Search for the cell housing the specified text and yield its (X, Y) center coordinate. 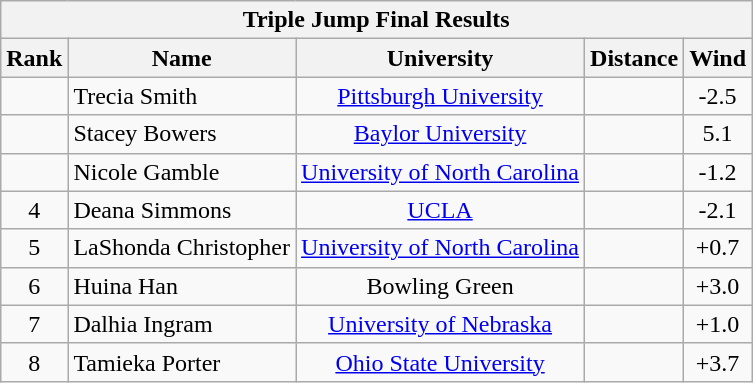
Dalhia Ingram (182, 324)
Trecia Smith (182, 96)
5.1 (718, 134)
+3.0 (718, 286)
UCLA (440, 210)
Ohio State University (440, 362)
Bowling Green (440, 286)
5 (34, 248)
6 (34, 286)
4 (34, 210)
-2.1 (718, 210)
Tamieka Porter (182, 362)
University of Nebraska (440, 324)
Distance (634, 58)
-1.2 (718, 172)
Deana Simmons (182, 210)
University (440, 58)
Triple Jump Final Results (376, 20)
Huina Han (182, 286)
7 (34, 324)
Baylor University (440, 134)
Pittsburgh University (440, 96)
LaShonda Christopher (182, 248)
Stacey Bowers (182, 134)
Name (182, 58)
+1.0 (718, 324)
8 (34, 362)
Nicole Gamble (182, 172)
Rank (34, 58)
+0.7 (718, 248)
Wind (718, 58)
+3.7 (718, 362)
-2.5 (718, 96)
